Search for the cell housing the specified text and yield its [x, y] center coordinate. 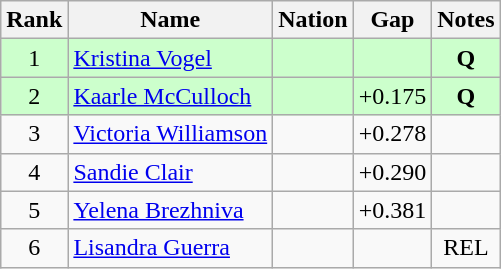
Kristina Vogel [170, 58]
4 [34, 172]
+0.381 [392, 210]
Victoria Williamson [170, 134]
Yelena Brezhniva [170, 210]
6 [34, 248]
Sandie Clair [170, 172]
Notes [466, 20]
2 [34, 96]
Nation [313, 20]
+0.175 [392, 96]
5 [34, 210]
Gap [392, 20]
Name [170, 20]
Rank [34, 20]
Kaarle McCulloch [170, 96]
+0.278 [392, 134]
1 [34, 58]
+0.290 [392, 172]
Lisandra Guerra [170, 248]
3 [34, 134]
REL [466, 248]
